From the cell containing the given text, extract its center point as (X, Y) coordinate. 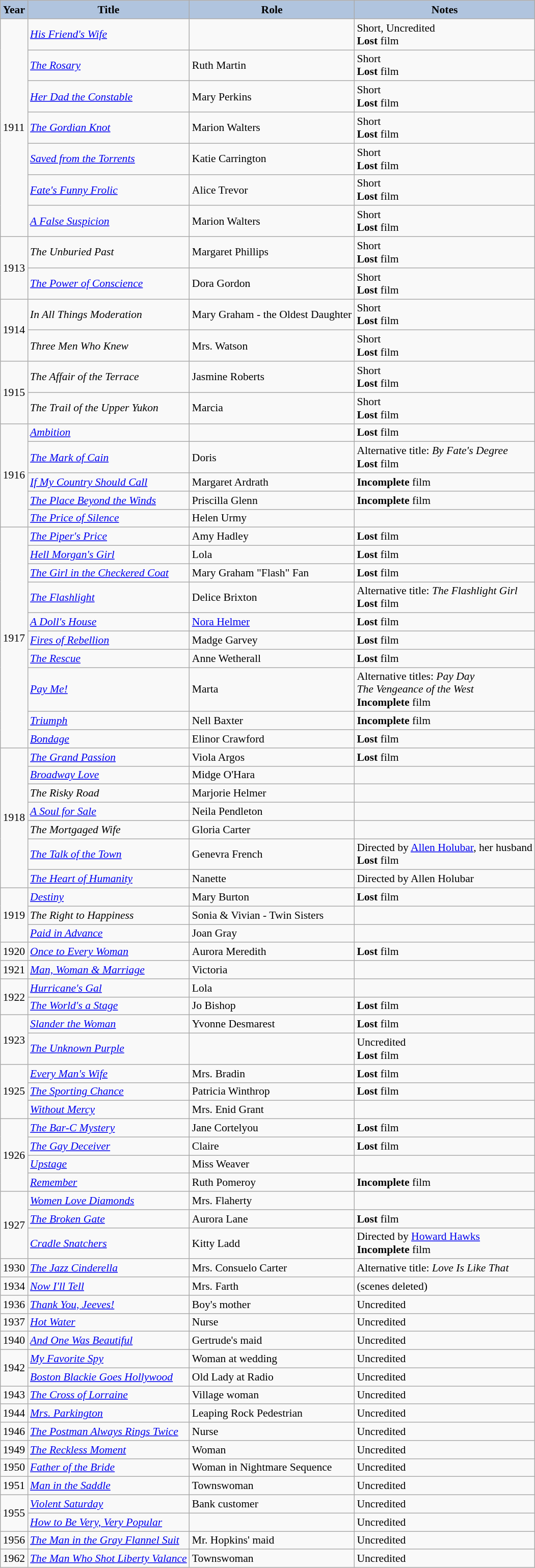
Genevra French (272, 854)
Jo Bishop (272, 1006)
A Doll's House (109, 622)
Delice Brixton (272, 597)
Village woman (272, 1395)
1946 (14, 1431)
Bondage (109, 739)
Cradle Snatchers (109, 1243)
Alice Trevor (272, 190)
How to Be Very, Very Popular (109, 1522)
The Trail of the Upper Yukon (109, 408)
Fires of Rebellion (109, 641)
The Gay Deceiver (109, 1146)
1955 (14, 1513)
1919 (14, 915)
The Risky Road (109, 793)
The Sporting Chance (109, 1092)
Title (109, 10)
Upstage (109, 1164)
1923 (14, 1040)
Mrs. Consuelo Carter (272, 1268)
Woman at wedding (272, 1359)
Uncredited Lost film (444, 1049)
The Broken Gate (109, 1219)
1915 (14, 392)
The Right to Happiness (109, 915)
Woman (272, 1450)
The Piper's Price (109, 537)
Pay Me! (109, 690)
Gertrude's maid (272, 1341)
Short, Uncredited Lost film (444, 35)
Alternative title: The Flashlight Girl Lost film (444, 597)
Marcia (272, 408)
1922 (14, 997)
Mrs. Bradin (272, 1074)
Boston Blackie Goes Hollywood (109, 1377)
The Postman Always Rings Twice (109, 1431)
Notes (444, 10)
Slander the Woman (109, 1024)
Doris (272, 458)
Ambition (109, 433)
Jane Cortelyou (272, 1128)
Yvonne Desmarest (272, 1024)
Directed by Howard Hawks Incomplete film (444, 1243)
Role (272, 10)
The Price of Silence (109, 518)
Victoria (272, 970)
1925 (14, 1092)
Ruth Martin (272, 65)
Violent Saturday (109, 1504)
Ruth Pomeroy (272, 1183)
Miss Weaver (272, 1164)
The Mark of Cain (109, 458)
The Power of Conscience (109, 283)
1913 (14, 268)
The Gordian Knot (109, 127)
Helen Urmy (272, 518)
Mrs. Flaherty (272, 1201)
1916 (14, 475)
Mrs. Enid Grant (272, 1110)
Once to Every Woman (109, 952)
Hot Water (109, 1322)
Aurora Meredith (272, 952)
1950 (14, 1468)
Now I'll Tell (109, 1286)
The Jazz Cinderella (109, 1268)
Nora Helmer (272, 622)
1940 (14, 1341)
1918 (14, 818)
The Man Who Shot Liberty Valance (109, 1559)
Aurora Lane (272, 1219)
Joan Gray (272, 934)
Women Love Diamonds (109, 1201)
The Cross of Lorraine (109, 1395)
Her Dad the Constable (109, 97)
Three Men Who Knew (109, 346)
Kitty Ladd (272, 1243)
1944 (14, 1414)
Dora Gordon (272, 283)
The Rosary (109, 65)
Thank You, Jeeves! (109, 1305)
1937 (14, 1322)
Mary Graham - the Oldest Daughter (272, 315)
The Unknown Purple (109, 1049)
Mr. Hopkins' maid (272, 1540)
The Place Beyond the Winds (109, 500)
Amy Hadley (272, 537)
1943 (14, 1395)
Alternative title: By Fate's Degree Lost film (444, 458)
Mary Perkins (272, 97)
1911 (14, 128)
The Bar-C Mystery (109, 1128)
1962 (14, 1559)
Priscilla Glenn (272, 500)
Without Mercy (109, 1110)
1914 (14, 330)
The Rescue (109, 658)
Anne Wetherall (272, 658)
Hell Morgan's Girl (109, 555)
And One Was Beautiful (109, 1341)
The Heart of Humanity (109, 879)
Woman in Nightmare Sequence (272, 1468)
Gloria Carter (272, 830)
1926 (14, 1155)
The Affair of the Terrace (109, 377)
His Friend's Wife (109, 35)
(scenes deleted) (444, 1286)
Midge O'Hara (272, 775)
Sonia & Vivian - Twin Sisters (272, 915)
1930 (14, 1268)
Viola Argos (272, 757)
The Flashlight (109, 597)
Saved from the Torrents (109, 159)
Remember (109, 1183)
Margaret Ardrath (272, 482)
Madge Garvey (272, 641)
1936 (14, 1305)
Leaping Rock Pedestrian (272, 1414)
Fate's Funny Frolic (109, 190)
Old Lady at Radio (272, 1377)
The Reckless Moment (109, 1450)
Mrs. Parkington (109, 1414)
The Mortgaged Wife (109, 830)
Marta (272, 690)
The Talk of the Town (109, 854)
Marjorie Helmer (272, 793)
Man, Woman & Marriage (109, 970)
A Soul for Sale (109, 812)
Nell Baxter (272, 721)
1942 (14, 1368)
1949 (14, 1450)
The World's a Stage (109, 1006)
Every Man's Wife (109, 1074)
Claire (272, 1146)
Paid in Advance (109, 934)
1920 (14, 952)
Boy's mother (272, 1305)
Mrs. Watson (272, 346)
1934 (14, 1286)
1927 (14, 1225)
Directed by Allen Holubar (444, 879)
Mrs. Farth (272, 1286)
The Unburied Past (109, 253)
Jasmine Roberts (272, 377)
If My Country Should Call (109, 482)
Father of the Bride (109, 1468)
Man in the Saddle (109, 1486)
1956 (14, 1540)
Alternative title: Love Is Like That (444, 1268)
Nanette (272, 879)
Mary Graham "Flash" Fan (272, 573)
Destiny (109, 897)
Margaret Phillips (272, 253)
In All Things Moderation (109, 315)
Broadway Love (109, 775)
My Favorite Spy (109, 1359)
1951 (14, 1486)
The Man in the Gray Flannel Suit (109, 1540)
Mary Burton (272, 897)
Bank customer (272, 1504)
The Girl in the Checkered Coat (109, 573)
1917 (14, 638)
Katie Carrington (272, 159)
Patricia Winthrop (272, 1092)
Alternative titles: Pay DayThe Vengeance of the West Incomplete film (444, 690)
Directed by Allen Holubar, her husband Lost film (444, 854)
Triumph (109, 721)
The Grand Passion (109, 757)
Year (14, 10)
Elinor Crawford (272, 739)
1921 (14, 970)
Hurricane's Gal (109, 988)
Neila Pendleton (272, 812)
A False Suspicion (109, 221)
